Pinpoint the cell where the given text exists, returning its (X, Y) midpoint coordinate. 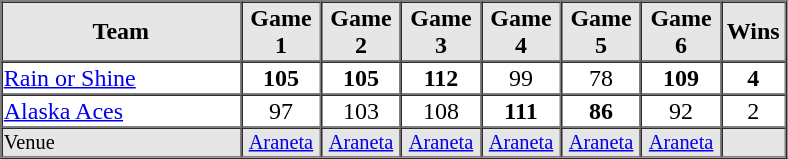
Game 2 (361, 32)
97 (281, 110)
86 (601, 110)
Game 4 (521, 32)
109 (681, 78)
Game 1 (281, 32)
Wins (753, 32)
111 (521, 110)
99 (521, 78)
Rain or Shine (121, 78)
Team (121, 32)
78 (601, 78)
Game 5 (601, 32)
2 (753, 110)
Game 3 (441, 32)
Game 6 (681, 32)
112 (441, 78)
Alaska Aces (121, 110)
103 (361, 110)
Venue (121, 143)
108 (441, 110)
4 (753, 78)
92 (681, 110)
